Determine the [x, y] coordinate at the center of the cell enclosing the given text.  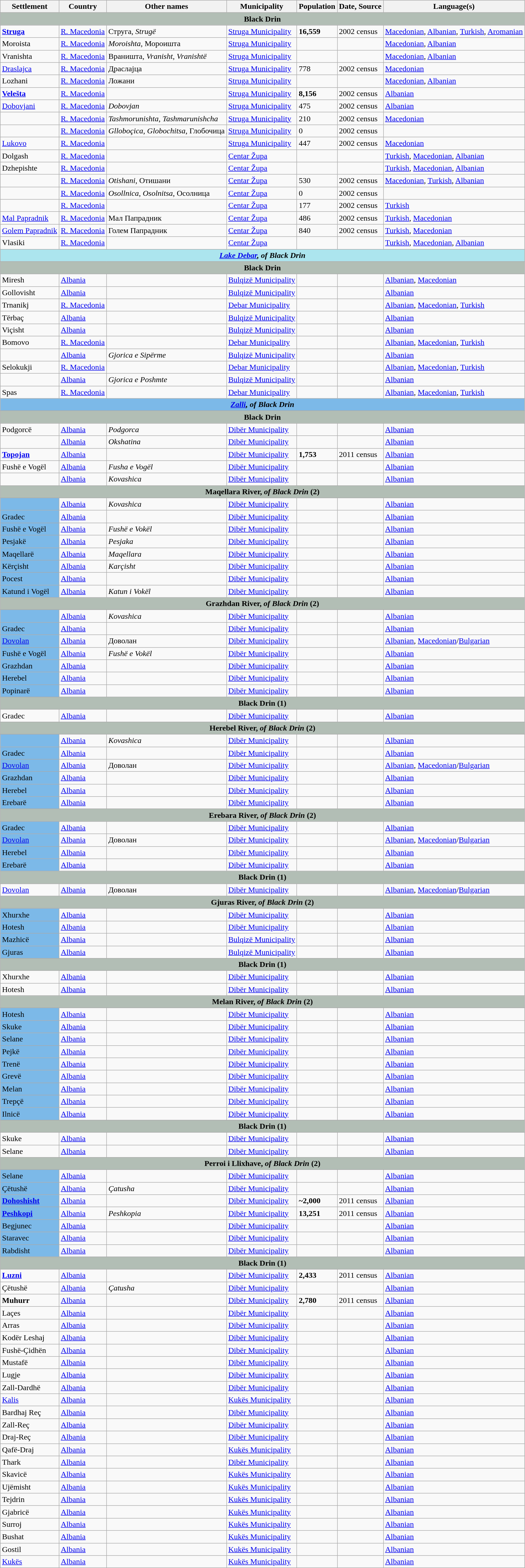
Muhurr [30, 1300]
~2,000 [317, 1201]
Голем Папрадник [167, 230]
1,753 [317, 454]
Osollnica, Osolnitsa, Осолница [167, 193]
Tejdrin [30, 1499]
Gjorica e Sipërme [167, 355]
16,559 [317, 31]
Струга, Strugë [167, 31]
Municipality [262, 7]
Settlement [30, 7]
Dolgash [30, 156]
Pesjakë [30, 541]
Zalli, of Black Drin [263, 405]
Struga [30, 31]
Vlasiki [30, 243]
Language(s) [454, 7]
Arras [30, 1325]
Date, Source [360, 7]
Gjuras River, of Black Drin (2) [263, 902]
Melan [30, 1089]
Population [317, 7]
Драслајца [167, 69]
778 [317, 69]
Maqellara [167, 554]
Golem Papradnik [30, 230]
Laçes [30, 1313]
Peshkopi [30, 1213]
Tërbaç [30, 317]
Zall-Dardhë [30, 1388]
Rabdisht [30, 1251]
Popinarë [30, 691]
Gjabricë [30, 1512]
Vranishta [30, 56]
Ilnicë [30, 1114]
Gollovisht [30, 293]
13,251 [317, 1213]
Macedonian, Albanian, Turkish, Aromanian [454, 31]
Dzhepishte [30, 168]
Gjuras [30, 952]
2,780 [317, 1300]
Melan River, of Black Drin (2) [263, 1002]
Staravec [30, 1238]
Okshatina [167, 442]
Turkish [454, 206]
Maqellarë [30, 554]
Bushat [30, 1537]
Kalis [30, 1400]
447 [317, 143]
Ujëmisht [30, 1487]
Country [83, 7]
Macedonian, Turkish, Albanian [454, 181]
Mustafë [30, 1363]
Враништа, Vranisht, Vranishtë [167, 56]
530 [317, 181]
Surroj [30, 1524]
Grevë [30, 1076]
Podgorcë [30, 430]
Topojan [30, 454]
Trnanikj [30, 305]
Bardhaj Reç [30, 1412]
Podgorca [167, 430]
840 [317, 230]
Lake Debar, of Black Drin [263, 255]
Ложани [167, 81]
Begjunec [30, 1226]
Viçisht [30, 330]
Velešta [30, 93]
Glloboçica, Globochitsa, Глобочица [167, 131]
Mazhicë [30, 939]
Dobovjan [167, 106]
Draj-Reç [30, 1437]
Mal Papradnik [30, 218]
Lukovo [30, 143]
Moroishta, Мороишта [167, 44]
Trepçë [30, 1101]
Fushë-Çidhën [30, 1350]
475 [317, 106]
Draslajca [30, 69]
Pesjaka [167, 541]
Spas [30, 392]
2,433 [317, 1275]
Grazhdan River, of Black Drin (2) [263, 604]
177 [317, 206]
Trenë [30, 1064]
Otishani, Отишани [167, 181]
486 [317, 218]
Katund i Vogël [30, 591]
Herebel River, of Black Drin (2) [263, 728]
Other names [167, 7]
Kukës [30, 1562]
Fusha e Vogël [167, 467]
Perroi i Llixhave, of Black Drin (2) [263, 1164]
Thark [30, 1462]
Moroista [30, 44]
8,156 [317, 93]
Мал Папрадник [167, 218]
Skavicë [30, 1475]
Zall-Reç [30, 1425]
Maqellara River, of Black Drin (2) [263, 492]
Albanian, Macedonian [454, 280]
Lozhani [30, 81]
Gjorica e Poshmte [167, 380]
Karçisht [167, 566]
Qafë-Draj [30, 1450]
Kërçisht [30, 566]
Katun i Vokël [167, 591]
Tashmorunishta, Tashmarunishcha [167, 118]
Lugje [30, 1375]
Gostil [30, 1549]
Luzni [30, 1275]
Miresh [30, 280]
Bomovo [30, 342]
210 [317, 118]
Erebara River, of Black Drin (2) [263, 815]
Selokukji [30, 367]
Dohoshisht [30, 1201]
Pejkë [30, 1052]
Kodër Leshaj [30, 1338]
Dobovjani [30, 106]
Pocest [30, 579]
Peshkopia [167, 1213]
